Pinpoint the cell where the given text exists, returning its (x, y) midpoint coordinate. 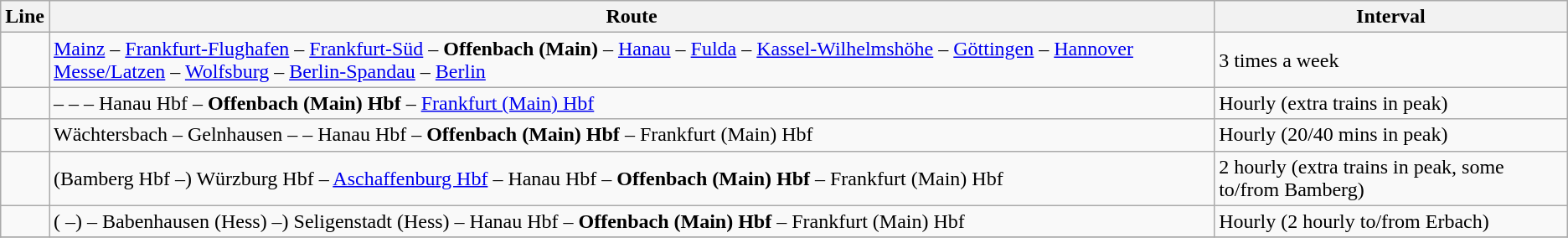
Hourly (extra trains in peak) (1391, 103)
Route (632, 17)
Line (25, 17)
Interval (1391, 17)
(Bamberg Hbf –) Würzburg Hbf – Aschaffenburg Hbf – Hanau Hbf – Offenbach (Main) Hbf – Frankfurt (Main) Hbf (632, 178)
– – – Hanau Hbf – Offenbach (Main) Hbf – Frankfurt (Main) Hbf (632, 103)
( –) – Babenhausen (Hess) –) Seligenstadt (Hess) – Hanau Hbf – Offenbach (Main) Hbf – Frankfurt (Main) Hbf (632, 221)
Hourly (2 hourly to/from Erbach) (1391, 221)
Wächtersbach – Gelnhausen – – Hanau Hbf – Offenbach (Main) Hbf – Frankfurt (Main) Hbf (632, 135)
2 hourly (extra trains in peak, some to/from Bamberg) (1391, 178)
Hourly (20/40 mins in peak) (1391, 135)
3 times a week (1391, 60)
